Return [X, Y] of the center of cell containing provided text 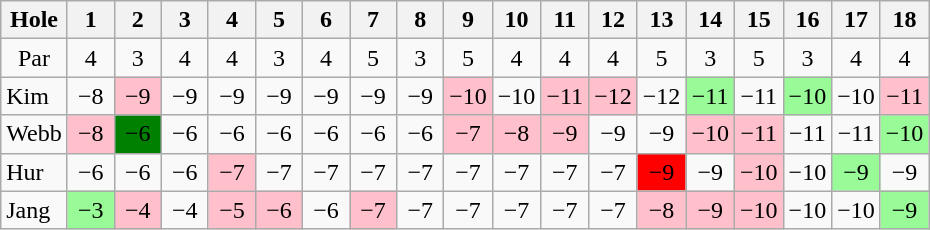
18 [904, 20]
8 [420, 20]
9 [468, 20]
17 [856, 20]
13 [662, 20]
15 [758, 20]
Webb [34, 134]
−5 [232, 210]
16 [808, 20]
−3 [90, 210]
Hur [34, 172]
Kim [34, 96]
Par [34, 58]
Jang [34, 210]
10 [516, 20]
11 [565, 20]
Hole [34, 20]
12 [614, 20]
2 [138, 20]
1 [90, 20]
7 [374, 20]
6 [326, 20]
14 [710, 20]
